Determine the (x, y) coordinate at the center of the cell enclosing the given text.  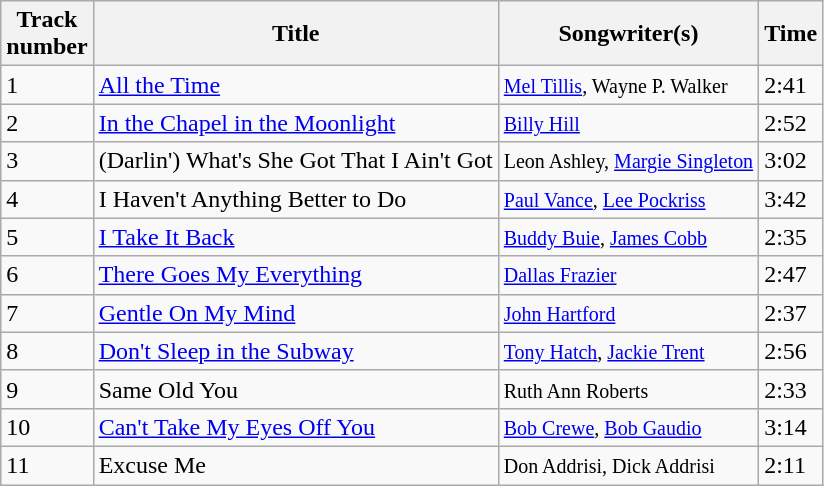
All the Time (296, 85)
9 (47, 389)
10 (47, 427)
Bob Crewe, Bob Gaudio (628, 427)
Buddy Buie, James Cobb (628, 237)
11 (47, 465)
In the Chapel in the Moonlight (296, 123)
Gentle On My Mind (296, 313)
Ruth Ann Roberts (628, 389)
2:47 (791, 275)
2:11 (791, 465)
I Take It Back (296, 237)
1 (47, 85)
3 (47, 161)
Tracknumber (47, 34)
Paul Vance, Lee Pockriss (628, 199)
2:37 (791, 313)
Don Addrisi, Dick Addrisi (628, 465)
2:41 (791, 85)
2:52 (791, 123)
Billy Hill (628, 123)
Tony Hatch, Jackie Trent (628, 351)
2 (47, 123)
I Haven't Anything Better to Do (296, 199)
6 (47, 275)
4 (47, 199)
3:02 (791, 161)
Time (791, 34)
Songwriter(s) (628, 34)
5 (47, 237)
Dallas Frazier (628, 275)
John Hartford (628, 313)
Leon Ashley, Margie Singleton (628, 161)
There Goes My Everything (296, 275)
8 (47, 351)
(Darlin') What's She Got That I Ain't Got (296, 161)
3:14 (791, 427)
Mel Tillis, Wayne P. Walker (628, 85)
Don't Sleep in the Subway (296, 351)
7 (47, 313)
2:35 (791, 237)
2:33 (791, 389)
Same Old You (296, 389)
Title (296, 34)
Can't Take My Eyes Off You (296, 427)
Excuse Me (296, 465)
2:56 (791, 351)
3:42 (791, 199)
